Output the [x, y] coordinate of the center of the cell containing the given text.  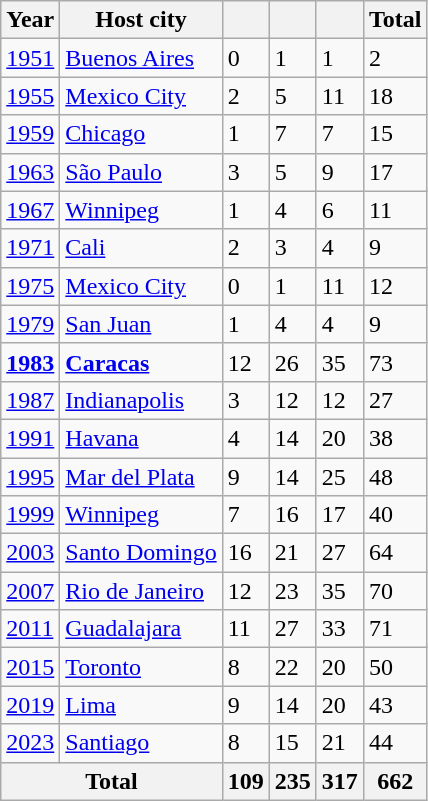
1987 [30, 400]
Buenos Aires [141, 58]
235 [292, 781]
109 [246, 781]
1991 [30, 438]
Cali [141, 248]
2023 [30, 743]
1999 [30, 515]
1971 [30, 248]
1955 [30, 96]
1963 [30, 172]
Mar del Plata [141, 477]
317 [340, 781]
73 [395, 362]
Lima [141, 705]
2007 [30, 591]
50 [395, 667]
Toronto [141, 667]
64 [395, 553]
25 [340, 477]
Year [30, 20]
São Paulo [141, 172]
1975 [30, 286]
662 [395, 781]
71 [395, 629]
1995 [30, 477]
Chicago [141, 134]
Caracas [141, 362]
Host city [141, 20]
Santiago [141, 743]
Rio de Janeiro [141, 591]
2003 [30, 553]
18 [395, 96]
6 [340, 210]
1959 [30, 134]
48 [395, 477]
Havana [141, 438]
22 [292, 667]
44 [395, 743]
40 [395, 515]
26 [292, 362]
38 [395, 438]
33 [340, 629]
2011 [30, 629]
San Juan [141, 324]
2015 [30, 667]
1979 [30, 324]
1983 [30, 362]
1967 [30, 210]
Guadalajara [141, 629]
1951 [30, 58]
Indianapolis [141, 400]
23 [292, 591]
2019 [30, 705]
70 [395, 591]
43 [395, 705]
Santo Domingo [141, 553]
